Extract the (x, y) coordinate from the center of the cell holding the provided text.  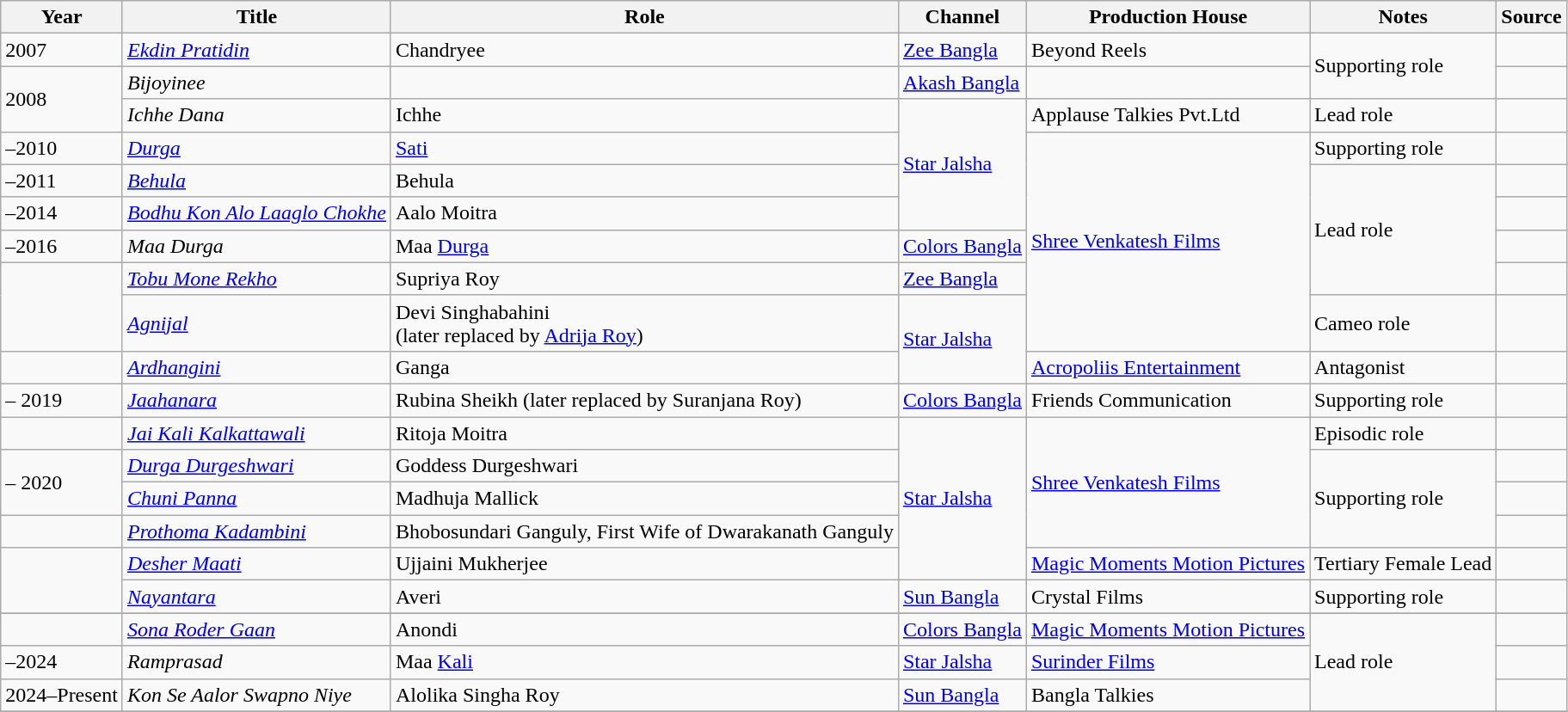
Rubina Sheikh (later replaced by Suranjana Roy) (644, 400)
–2024 (62, 662)
Akash Bangla (962, 83)
–2014 (62, 213)
2007 (62, 50)
Madhuja Mallick (644, 499)
Anondi (644, 629)
Bodhu Kon Alo Laaglo Chokhe (256, 213)
Notes (1404, 17)
Maa Kali (644, 662)
Role (644, 17)
Friends Communication (1168, 400)
Bangla Talkies (1168, 695)
Title (256, 17)
Ramprasad (256, 662)
2024–Present (62, 695)
Acropoliis Entertainment (1168, 367)
–2010 (62, 148)
Sati (644, 148)
– 2020 (62, 482)
Beyond Reels (1168, 50)
Bijoyinee (256, 83)
– 2019 (62, 400)
Durga (256, 148)
Averi (644, 597)
Channel (962, 17)
Tertiary Female Lead (1404, 564)
Alolika Singha Roy (644, 695)
Cameo role (1404, 323)
Jaahanara (256, 400)
Ardhangini (256, 367)
Desher Maati (256, 564)
Sona Roder Gaan (256, 629)
Bhobosundari Ganguly, First Wife of Dwarakanath Ganguly (644, 531)
Aalo Moitra (644, 213)
Source (1531, 17)
Episodic role (1404, 433)
Ichhe Dana (256, 115)
Nayantara (256, 597)
Agnijal (256, 323)
Durga Durgeshwari (256, 466)
Surinder Films (1168, 662)
–2011 (62, 181)
Ganga (644, 367)
Chuni Panna (256, 499)
Applause Talkies Pvt.Ltd (1168, 115)
Production House (1168, 17)
Ekdin Pratidin (256, 50)
Year (62, 17)
Prothoma Kadambini (256, 531)
Tobu Mone Rekho (256, 279)
Devi Singhabahini(later replaced by Adrija Roy) (644, 323)
Goddess Durgeshwari (644, 466)
–2016 (62, 246)
Kon Se Aalor Swapno Niye (256, 695)
Antagonist (1404, 367)
2008 (62, 99)
Ritoja Moitra (644, 433)
Jai Kali Kalkattawali (256, 433)
Chandryee (644, 50)
Crystal Films (1168, 597)
Ujjaini Mukherjee (644, 564)
Ichhe (644, 115)
Supriya Roy (644, 279)
